Provide the [X, Y] coordinate of the cell's center where the given text is located.  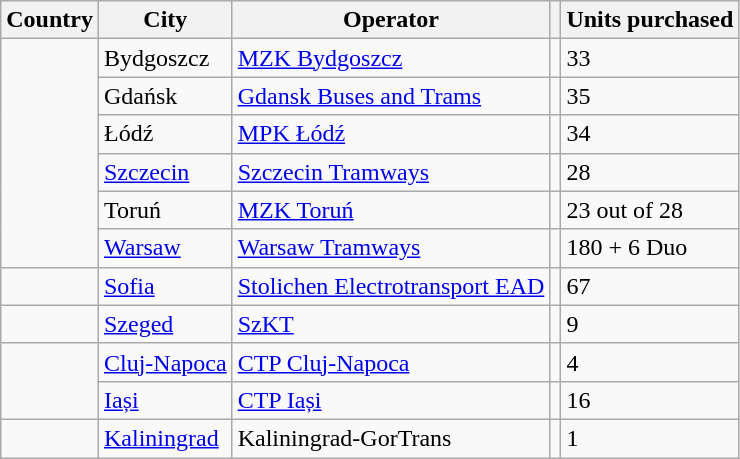
Iași [165, 400]
Gdansk Buses and Trams [391, 96]
Sofia [165, 286]
Toruń [165, 210]
28 [650, 172]
Kaliningrad-GorTrans [391, 438]
180 + 6 Duo [650, 248]
Bydgoszcz [165, 58]
SzKT [391, 324]
9 [650, 324]
CTP Iași [391, 400]
City [165, 20]
Warsaw Tramways [391, 248]
23 out of 28 [650, 210]
MPK Łódź [391, 134]
Gdańsk [165, 96]
Szczecin Tramways [391, 172]
Stolichen Electrotransport EAD [391, 286]
34 [650, 134]
Łódź [165, 134]
33 [650, 58]
4 [650, 362]
CTP Cluj-Napoca [391, 362]
Cluj-Napoca [165, 362]
16 [650, 400]
Operator [391, 20]
Szczecin [165, 172]
67 [650, 286]
1 [650, 438]
Units purchased [650, 20]
Country [50, 20]
MZK Bydgoszcz [391, 58]
Szeged [165, 324]
35 [650, 96]
Kaliningrad [165, 438]
Warsaw [165, 248]
MZK Toruń [391, 210]
